Provide the (X, Y) coordinate of the cell's center where the given text is located.  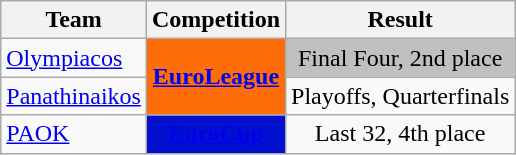
Team (74, 20)
Playoffs, Quarterfinals (400, 96)
Panathinaikos (74, 96)
Olympiacos (74, 58)
Result (400, 20)
Final Four, 2nd place (400, 58)
EuroCup (216, 134)
PAOK (74, 134)
Last 32, 4th place (400, 134)
EuroLeague (216, 77)
Competition (216, 20)
